Locate the cell with the specified text and output its (x, y) center coordinate. 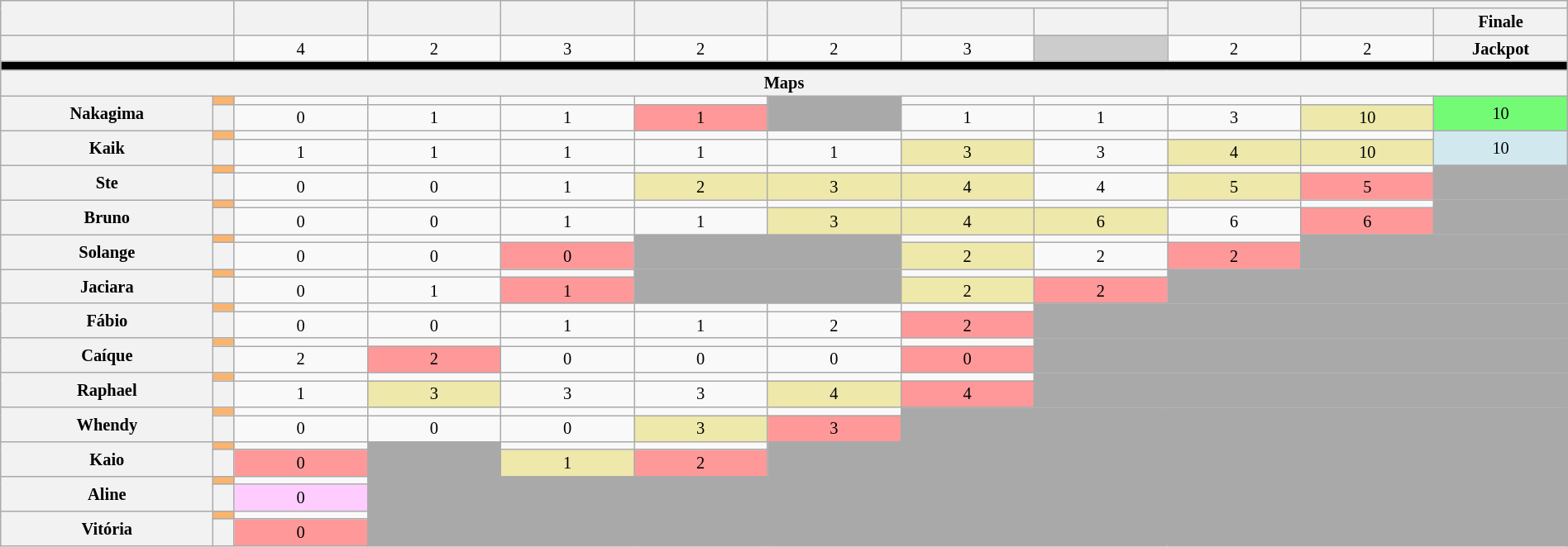
Raphael (108, 390)
Solange (108, 251)
Kaik (108, 148)
Caíque (108, 355)
Maps (784, 83)
Ste (108, 183)
Finale (1500, 21)
Kaio (108, 459)
Nakagima (108, 113)
Bruno (108, 217)
Fábio (108, 321)
Jaciara (108, 286)
Whendy (108, 424)
Aline (108, 493)
Vitória (108, 528)
Jackpot (1500, 48)
